Find where the given text appears and provide that cell's center as [x, y] coordinate. 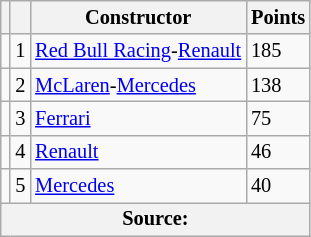
Red Bull Racing-Renault [138, 51]
1 [20, 51]
Points [278, 17]
4 [20, 152]
46 [278, 152]
185 [278, 51]
Renault [138, 152]
Ferrari [138, 118]
40 [278, 186]
5 [20, 186]
Source: [156, 219]
75 [278, 118]
2 [20, 85]
138 [278, 85]
3 [20, 118]
Constructor [138, 17]
Mercedes [138, 186]
McLaren-Mercedes [138, 85]
